Return the [X, Y] coordinate for the center point of the cell that contains the specified text.  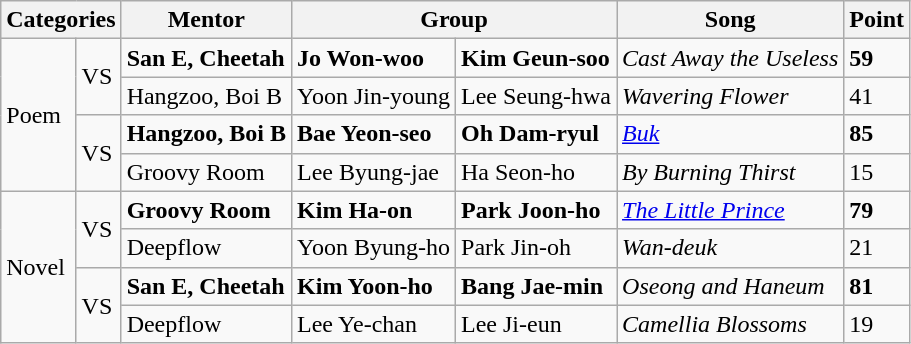
Kim Yoon-ho [374, 286]
Park Jin-oh [536, 248]
Wan-deuk [730, 248]
Kim Ha-on [374, 210]
Park Joon-ho [536, 210]
Poem [38, 115]
Lee Ye-chan [374, 324]
Wavering Flower [730, 96]
Yoon Byung-ho [374, 248]
Buk [730, 134]
85 [877, 134]
41 [877, 96]
81 [877, 286]
Bae Yeon-seo [374, 134]
Camellia Blossoms [730, 324]
Lee Seung-hwa [536, 96]
19 [877, 324]
Lee Ji-eun [536, 324]
15 [877, 172]
Ha Seon-ho [536, 172]
Jo Won-woo [374, 58]
Oh Dam-ryul [536, 134]
Lee Byung-jae [374, 172]
Mentor [206, 20]
By Burning Thirst [730, 172]
59 [877, 58]
Song [730, 20]
Kim Geun-soo [536, 58]
Oseong and Haneum [730, 286]
The Little Prince [730, 210]
Categories [61, 20]
79 [877, 210]
Bang Jae-min [536, 286]
Yoon Jin-young [374, 96]
Novel [38, 267]
Cast Away the Useless [730, 58]
21 [877, 248]
Point [877, 20]
Group [454, 20]
